Search for the cell housing the specified text and yield its (X, Y) center coordinate. 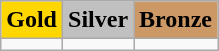
Bronze (176, 20)
Silver (98, 20)
Gold (32, 20)
